Extract the [x, y] coordinate from the center of the cell holding the provided text.  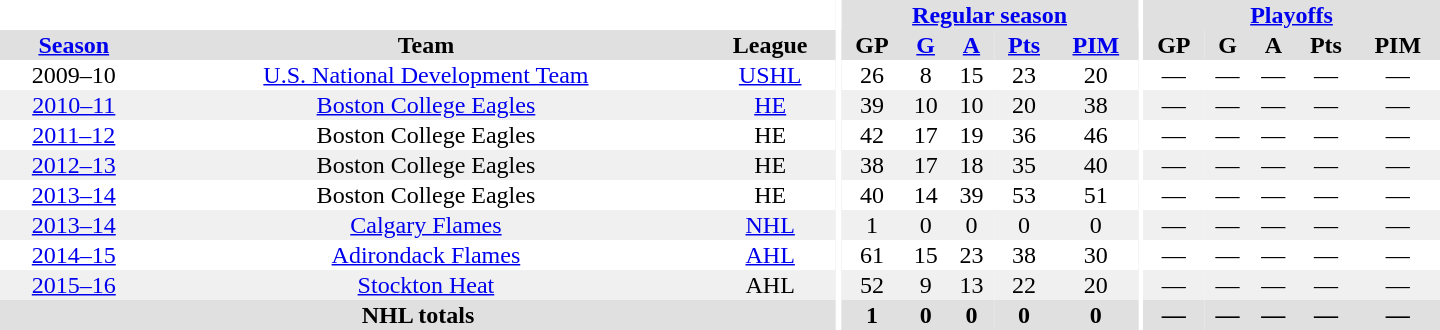
Season [74, 45]
League [770, 45]
14 [926, 195]
8 [926, 75]
30 [1096, 255]
9 [926, 285]
35 [1024, 165]
U.S. National Development Team [426, 75]
46 [1096, 135]
Playoffs [1292, 15]
42 [872, 135]
2011–12 [74, 135]
Stockton Heat [426, 285]
Adirondack Flames [426, 255]
Team [426, 45]
Regular season [990, 15]
2015–16 [74, 285]
53 [1024, 195]
2009–10 [74, 75]
2014–15 [74, 255]
19 [972, 135]
13 [972, 285]
NHL totals [418, 315]
26 [872, 75]
18 [972, 165]
36 [1024, 135]
51 [1096, 195]
Calgary Flames [426, 225]
USHL [770, 75]
22 [1024, 285]
61 [872, 255]
NHL [770, 225]
52 [872, 285]
2010–11 [74, 105]
2012–13 [74, 165]
